Scan for the cell matching the given text and deliver its [x, y] coordinate at center. 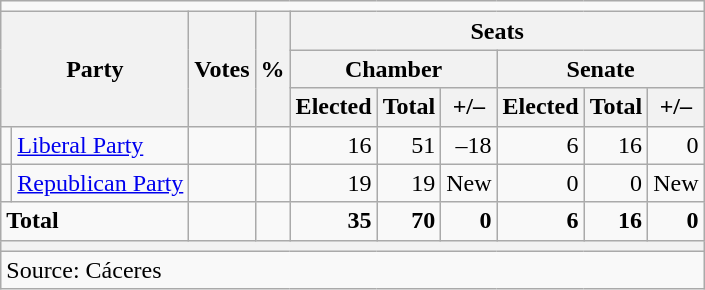
70 [409, 221]
Votes [222, 69]
51 [409, 145]
35 [334, 221]
Source: Cáceres [352, 270]
Republican Party [100, 183]
–18 [469, 145]
Senate [600, 69]
Chamber [394, 69]
Liberal Party [100, 145]
Seats [497, 31]
Party [95, 69]
% [272, 69]
